Identify which cell holds the provided text, then report its (X, Y) central coordinate. 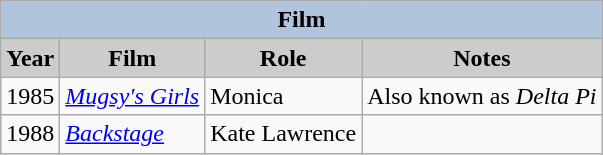
Monica (284, 96)
Kate Lawrence (284, 134)
1985 (30, 96)
1988 (30, 134)
Mugsy's Girls (132, 96)
Backstage (132, 134)
Year (30, 58)
Also known as Delta Pi (482, 96)
Role (284, 58)
Notes (482, 58)
